Search for the cell housing the specified text and yield its (X, Y) center coordinate. 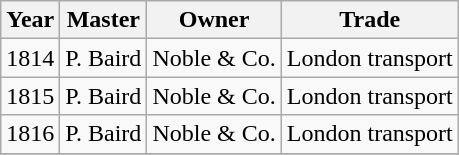
Trade (370, 20)
1816 (30, 134)
1815 (30, 96)
1814 (30, 58)
Owner (214, 20)
Master (104, 20)
Year (30, 20)
